Search for the cell housing the specified text and yield its [x, y] center coordinate. 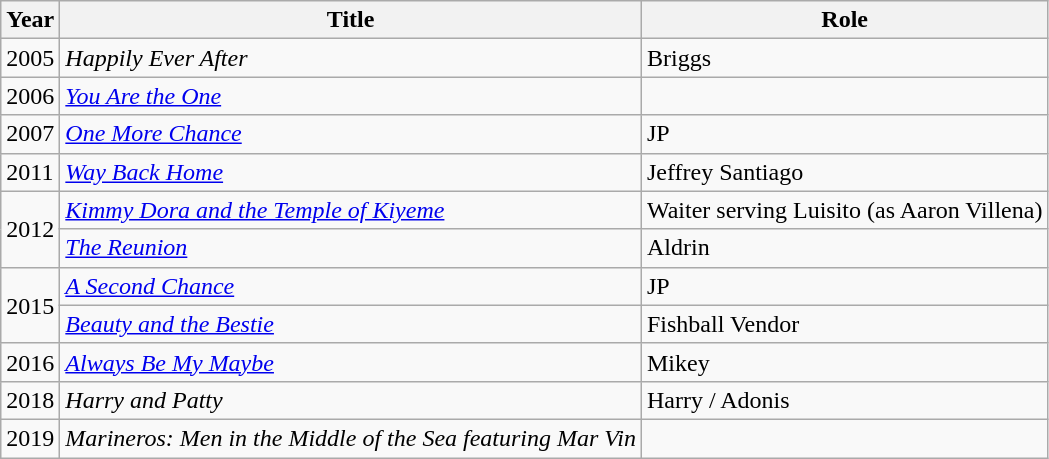
Briggs [844, 58]
Way Back Home [351, 172]
The Reunion [351, 248]
Kimmy Dora and the Temple of Kiyeme [351, 210]
Fishball Vendor [844, 324]
2006 [30, 96]
Harry / Adonis [844, 400]
Harry and Patty [351, 400]
2007 [30, 134]
2019 [30, 438]
Marineros: Men in the Middle of the Sea featuring Mar Vin [351, 438]
2005 [30, 58]
2012 [30, 229]
Jeffrey Santiago [844, 172]
You Are the One [351, 96]
Aldrin [844, 248]
2016 [30, 362]
Beauty and the Bestie [351, 324]
One More Chance [351, 134]
Always Be My Maybe [351, 362]
2018 [30, 400]
Mikey [844, 362]
2015 [30, 305]
A Second Chance [351, 286]
Role [844, 20]
Waiter serving Luisito (as Aaron Villena) [844, 210]
2011 [30, 172]
Happily Ever After [351, 58]
Title [351, 20]
Year [30, 20]
